For the text-containing cell, return its midpoint in [X, Y] coordinate format. 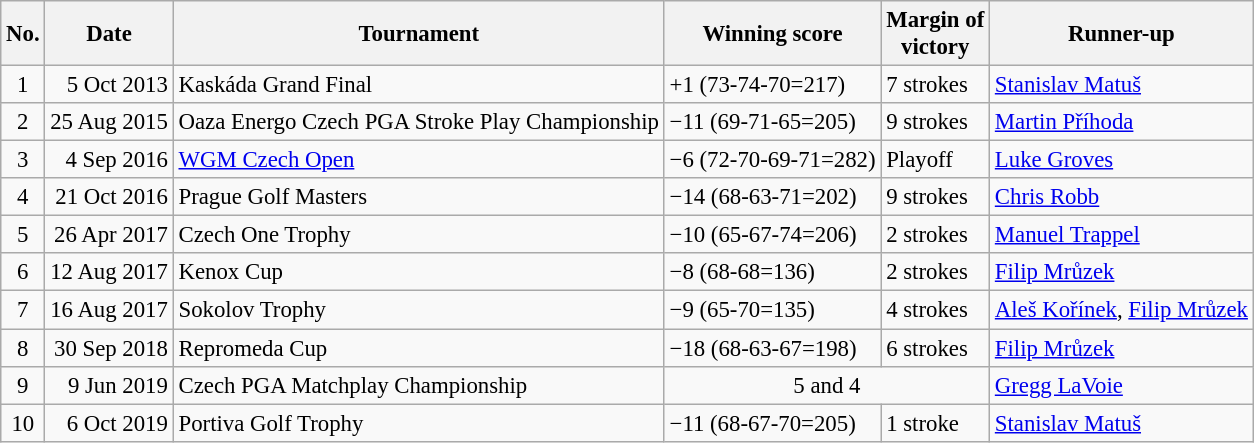
9 [23, 385]
−8 (68-68=136) [772, 273]
No. [23, 34]
16 Aug 2017 [109, 310]
7 strokes [936, 85]
25 Aug 2015 [109, 122]
1 [23, 85]
+1 (73-74-70=217) [772, 85]
3 [23, 160]
Kaskáda Grand Final [418, 85]
7 [23, 310]
Repromeda Cup [418, 348]
Manuel Trappel [1122, 235]
Prague Golf Masters [418, 197]
Chris Robb [1122, 197]
5 [23, 235]
Czech PGA Matchplay Championship [418, 385]
6 [23, 273]
Runner-up [1122, 34]
Date [109, 34]
1 stroke [936, 423]
Margin ofvictory [936, 34]
4 strokes [936, 310]
−10 (65-67-74=206) [772, 235]
8 [23, 348]
Playoff [936, 160]
Portiva Golf Trophy [418, 423]
Kenox Cup [418, 273]
2 [23, 122]
6 Oct 2019 [109, 423]
−11 (68-67-70=205) [772, 423]
Tournament [418, 34]
Gregg LaVoie [1122, 385]
30 Sep 2018 [109, 348]
9 Jun 2019 [109, 385]
−6 (72-70-69-71=282) [772, 160]
−14 (68-63-71=202) [772, 197]
10 [23, 423]
Oaza Energo Czech PGA Stroke Play Championship [418, 122]
Aleš Kořínek, Filip Mrůzek [1122, 310]
5 Oct 2013 [109, 85]
Sokolov Trophy [418, 310]
−11 (69-71-65=205) [772, 122]
21 Oct 2016 [109, 197]
Martin Příhoda [1122, 122]
Winning score [772, 34]
4 [23, 197]
Czech One Trophy [418, 235]
4 Sep 2016 [109, 160]
5 and 4 [826, 385]
Luke Groves [1122, 160]
WGM Czech Open [418, 160]
−18 (68-63-67=198) [772, 348]
26 Apr 2017 [109, 235]
6 strokes [936, 348]
−9 (65-70=135) [772, 310]
12 Aug 2017 [109, 273]
